Search for the cell housing the specified text and yield its (X, Y) center coordinate. 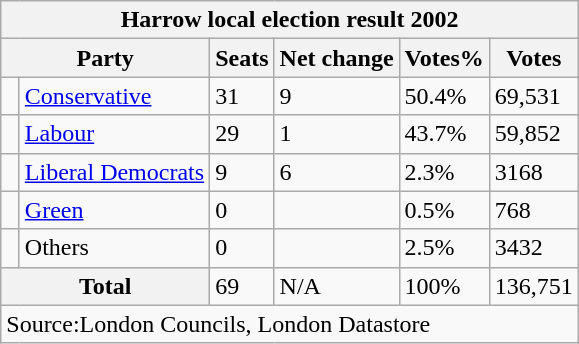
Net change (336, 58)
Green (114, 210)
2.5% (444, 248)
Source:London Councils, London Datastore (290, 324)
2.3% (444, 172)
50.4% (444, 96)
69,531 (534, 96)
69 (242, 286)
Total (106, 286)
N/A (336, 286)
Others (114, 248)
29 (242, 134)
Votes (534, 58)
0.5% (444, 210)
3432 (534, 248)
3168 (534, 172)
136,751 (534, 286)
768 (534, 210)
59,852 (534, 134)
Seats (242, 58)
Conservative (114, 96)
Votes% (444, 58)
Harrow local election result 2002 (290, 20)
Party (106, 58)
43.7% (444, 134)
1 (336, 134)
31 (242, 96)
100% (444, 286)
Labour (114, 134)
6 (336, 172)
Liberal Democrats (114, 172)
